Locate the cell with the specified text and output its [x, y] center coordinate. 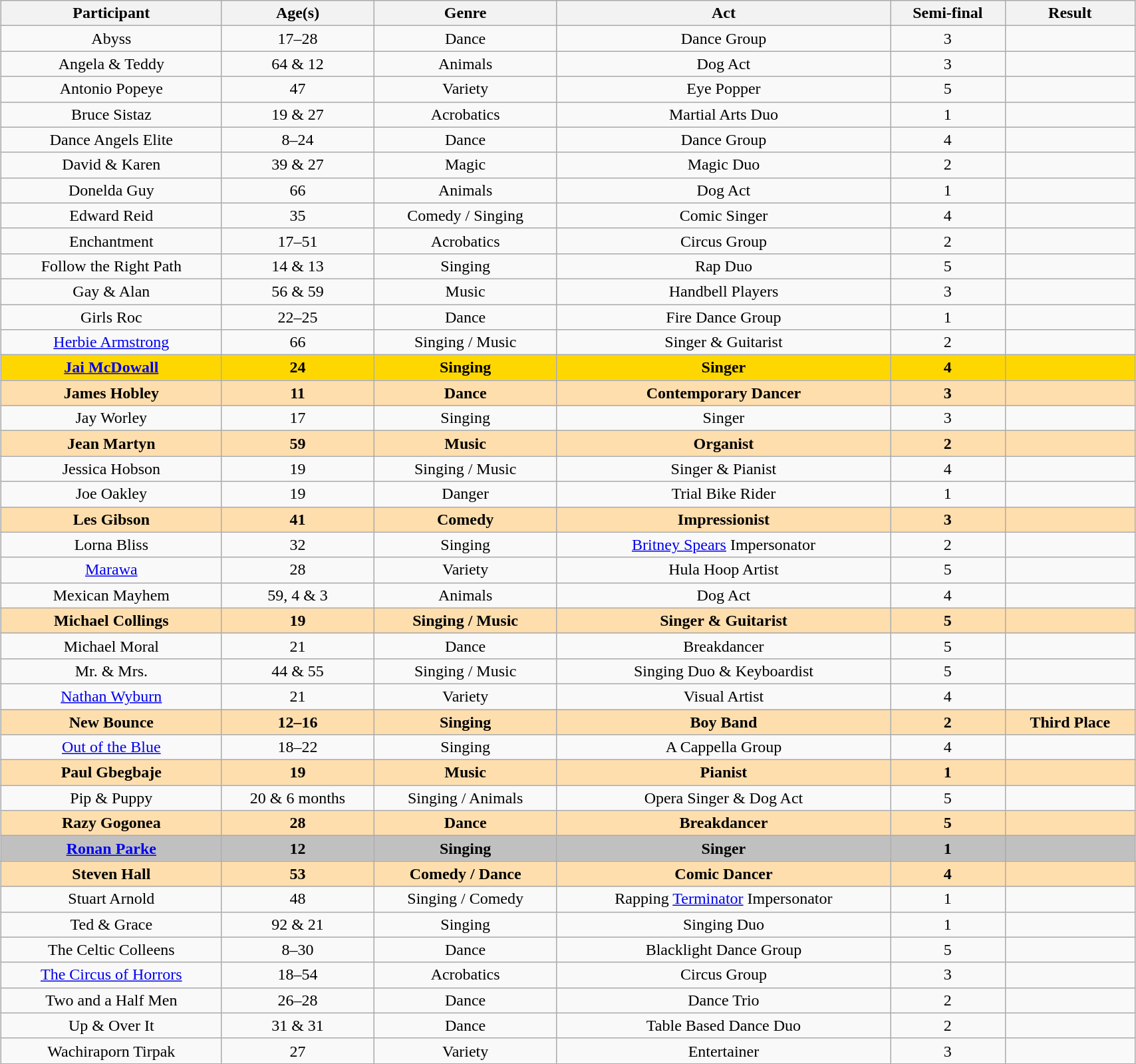
Antonio Popeye [112, 89]
Entertainer [724, 1051]
Fire Dance Group [724, 317]
Table Based Dance Duo [724, 1025]
Hula Hoop Artist [724, 570]
Nathan Wyburn [112, 696]
Michael Moral [112, 646]
27 [298, 1051]
Impressionist [724, 519]
Mexican Mayhem [112, 595]
59, 4 & 3 [298, 595]
Edward Reid [112, 215]
11 [298, 393]
Ted & Grace [112, 924]
A Cappella Group [724, 747]
Bruce Sistaz [112, 114]
Britney Spears Impersonator [724, 545]
59 [298, 444]
Marawa [112, 570]
56 & 59 [298, 291]
Genre [466, 13]
Dance Angels Elite [112, 140]
12 [298, 849]
31 & 31 [298, 1025]
Dance Trio [724, 1000]
Contemporary Dancer [724, 393]
Handbell Players [724, 291]
Out of the Blue [112, 747]
Angela & Teddy [112, 64]
The Circus of Horrors [112, 975]
Lorna Bliss [112, 545]
17 [298, 418]
The Celtic Colleens [112, 950]
8–24 [298, 140]
18–54 [298, 975]
18–22 [298, 747]
Magic [466, 165]
Donelda Guy [112, 190]
Result [1069, 13]
Singing / Comedy [466, 899]
James Hobley [112, 393]
32 [298, 545]
22–25 [298, 317]
17–51 [298, 241]
8–30 [298, 950]
Girls Roc [112, 317]
47 [298, 89]
Steven Hall [112, 874]
Singing Duo [724, 924]
Comedy / Dance [466, 874]
64 & 12 [298, 64]
Third Place [1069, 722]
Singing Duo & Keyboardist [724, 671]
Razy Gogonea [112, 823]
Eye Popper [724, 89]
44 & 55 [298, 671]
Pip & Puppy [112, 798]
Les Gibson [112, 519]
Opera Singer & Dog Act [724, 798]
92 & 21 [298, 924]
48 [298, 899]
Paul Gbegbaje [112, 773]
Visual Artist [724, 696]
Boy Band [724, 722]
35 [298, 215]
Jessica Hobson [112, 469]
Blacklight Dance Group [724, 950]
Gay & Alan [112, 291]
Jay Worley [112, 418]
Rap Duo [724, 266]
Follow the Right Path [112, 266]
39 & 27 [298, 165]
Mr. & Mrs. [112, 671]
Singing / Animals [466, 798]
Age(s) [298, 13]
26–28 [298, 1000]
Martial Arts Duo [724, 114]
17–28 [298, 39]
Wachiraporn Tirpak [112, 1051]
53 [298, 874]
Pianist [724, 773]
Comedy [466, 519]
Semi-final [948, 13]
Act [724, 13]
Enchantment [112, 241]
20 & 6 months [298, 798]
Ronan Parke [112, 849]
Joe Oakley [112, 494]
Abyss [112, 39]
Up & Over It [112, 1025]
Jean Martyn [112, 444]
David & Karen [112, 165]
Trial Bike Rider [724, 494]
Participant [112, 13]
New Bounce [112, 722]
Herbie Armstrong [112, 342]
12–16 [298, 722]
Comedy / Singing [466, 215]
Jai McDowall [112, 368]
Michael Collings [112, 620]
Danger [466, 494]
Comic Singer [724, 215]
Rapping Terminator Impersonator [724, 899]
Magic Duo [724, 165]
Stuart Arnold [112, 899]
41 [298, 519]
Singer & Pianist [724, 469]
Comic Dancer [724, 874]
19 & 27 [298, 114]
Organist [724, 444]
14 & 13 [298, 266]
Two and a Half Men [112, 1000]
24 [298, 368]
